Identify which cell holds the provided text, then report its [x, y] central coordinate. 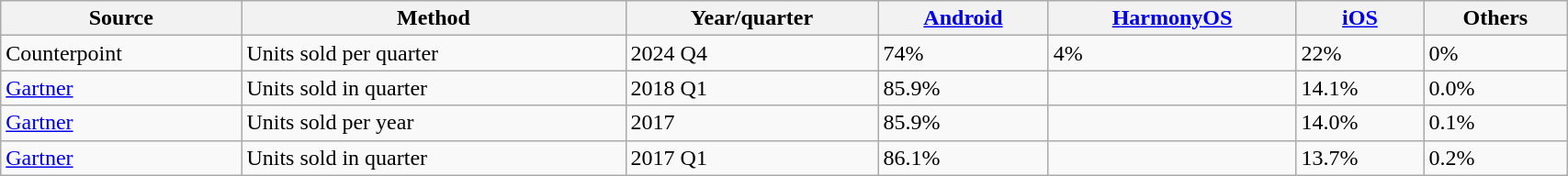
Method [434, 18]
Year/quarter [751, 18]
2017 Q1 [751, 158]
2018 Q1 [751, 88]
0.1% [1495, 123]
iOS [1359, 18]
2024 Q4 [751, 53]
0.0% [1495, 88]
Counterpoint [121, 53]
13.7% [1359, 158]
0.2% [1495, 158]
0% [1495, 53]
86.1% [963, 158]
Others [1495, 18]
22% [1359, 53]
Source [121, 18]
14.0% [1359, 123]
74% [963, 53]
Units sold per quarter [434, 53]
14.1% [1359, 88]
2017 [751, 123]
HarmonyOS [1172, 18]
Units sold per year [434, 123]
Android [963, 18]
4% [1172, 53]
